Output the [X, Y] coordinate of the center of the cell containing the given text.  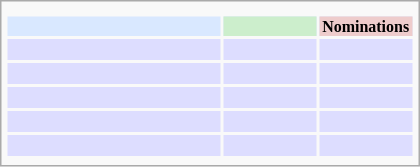
Nominations [366, 27]
